Detect which cell encompasses the target text, then output its (X, Y) center coordinate. 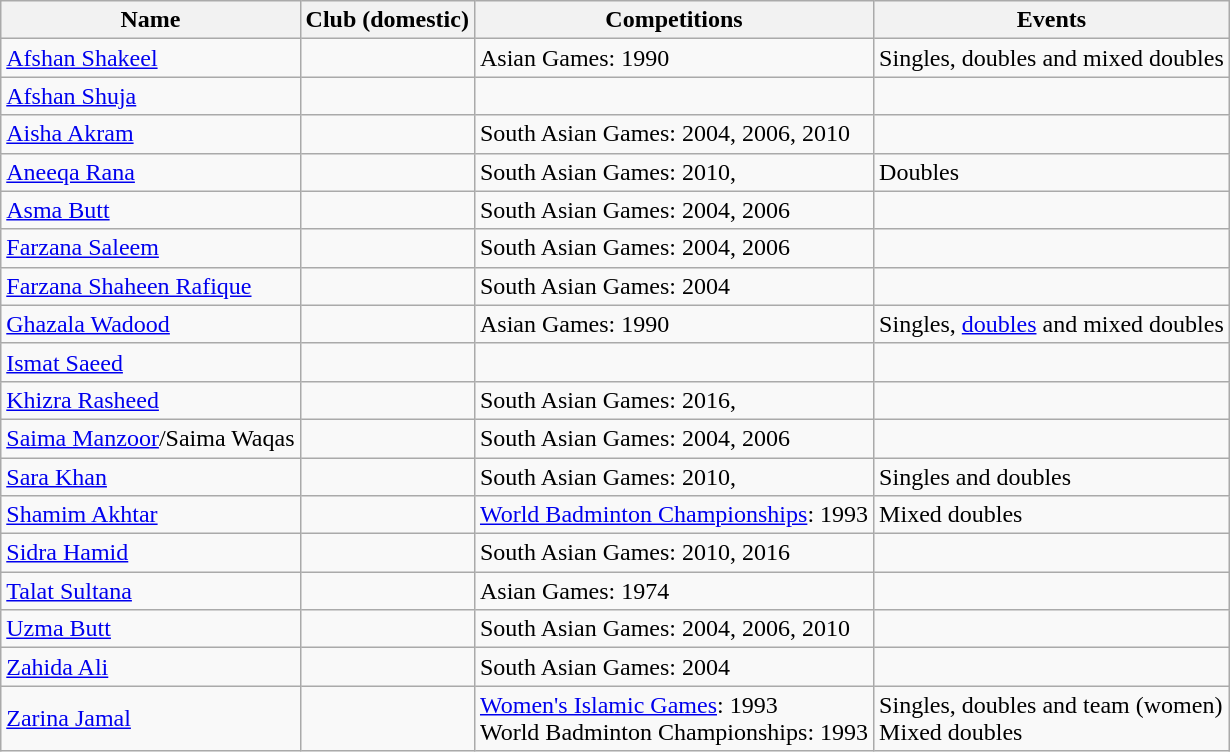
Sidra Hamid (150, 553)
Shamim Akhtar (150, 515)
World Badminton Championships: 1993 (674, 515)
Khizra Rasheed (150, 400)
Aisha Akram (150, 134)
Sara Khan (150, 477)
Zarina Jamal (150, 718)
Club (domestic) (387, 20)
Ghazala Wadood (150, 324)
Uzma Butt (150, 629)
Farzana Saleem (150, 248)
Doubles (1052, 172)
Mixed doubles (1052, 515)
Asian Games: 1974 (674, 591)
Ismat Saeed (150, 362)
Asma Butt (150, 210)
Talat Sultana (150, 591)
Farzana Shaheen Rafique (150, 286)
Saima Manzoor/Saima Waqas (150, 438)
Women's Islamic Games: 1993World Badminton Championships: 1993 (674, 718)
Competitions (674, 20)
Singles and doubles (1052, 477)
Aneeqa Rana (150, 172)
Afshan Shuja (150, 96)
Singles, doubles and team (women)Mixed doubles (1052, 718)
Name (150, 20)
Afshan Shakeel (150, 58)
South Asian Games: 2016, (674, 400)
South Asian Games: 2010, 2016 (674, 553)
Events (1052, 20)
Zahida Ali (150, 667)
